Pinpoint the cell where the given text exists, returning its (x, y) midpoint coordinate. 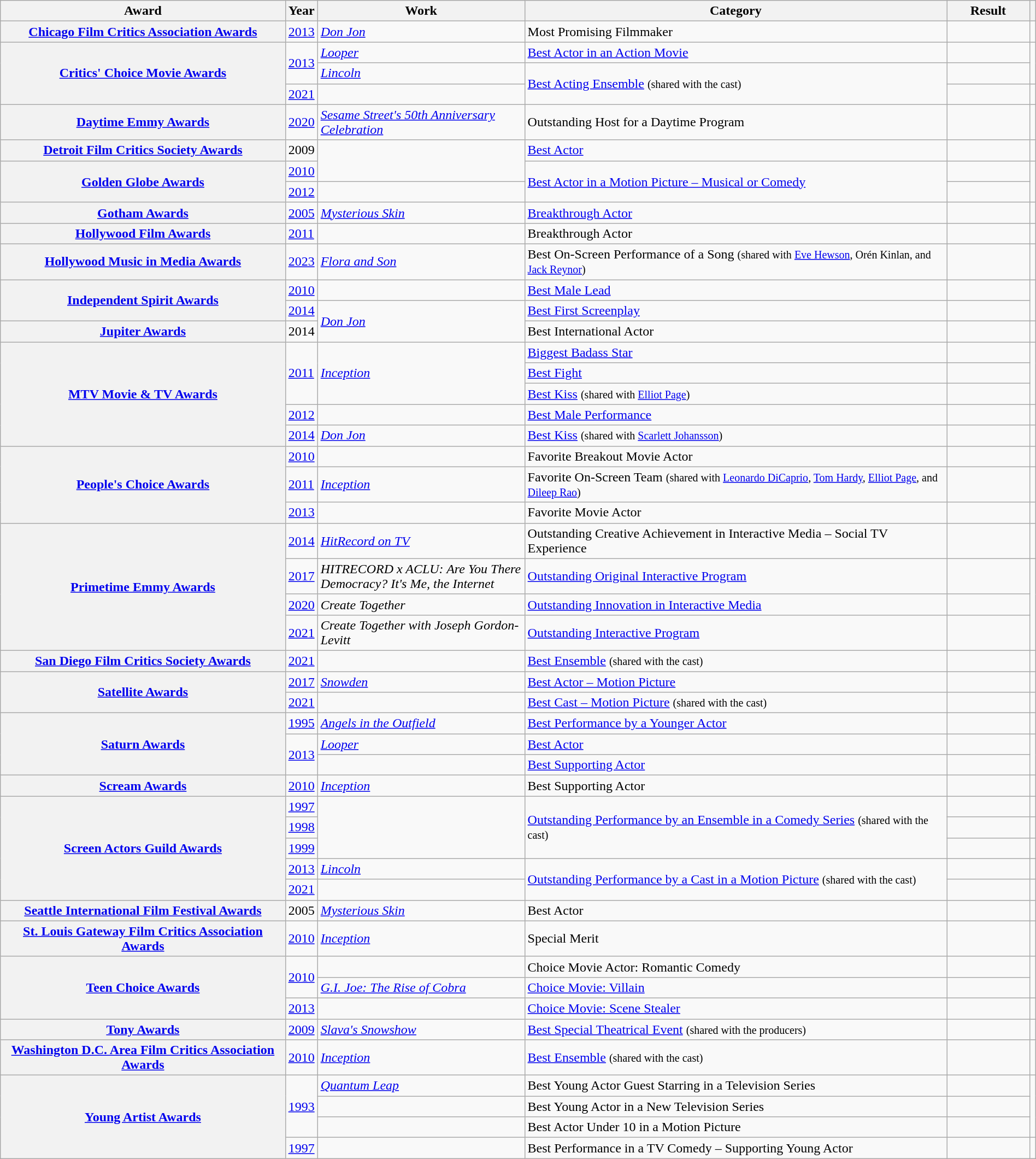
Slava's Snowshow (421, 1029)
Best Cast – Motion Picture (shared with the cast) (735, 703)
Award (143, 11)
Outstanding Performance by a Cast in a Motion Picture (shared with the cast) (735, 879)
San Diego Film Critics Society Awards (143, 661)
Category (735, 11)
MTV Movie & TV Awards (143, 394)
Hollywood Music in Media Awards (143, 261)
Favorite Movie Actor (735, 513)
Work (421, 11)
Young Artist Awards (143, 1117)
Best On-Screen Performance of a Song (shared with Eve Hewson, Orén Kinlan, and Jack Reynor) (735, 261)
St. Louis Gateway Film Critics Association Awards (143, 939)
Create Together with Joseph Gordon-Levitt (421, 633)
Outstanding Performance by an Ensemble in a Comedy Series (shared with the cast) (735, 827)
1995 (302, 723)
Biggest Badass Star (735, 352)
Primetime Emmy Awards (143, 587)
Teen Choice Awards (143, 987)
Choice Movie Actor: Romantic Comedy (735, 967)
Best Special Theatrical Event (shared with the producers) (735, 1029)
Outstanding Host for a Daytime Program (735, 122)
Scream Awards (143, 786)
Outstanding Creative Achievement in Interactive Media – Social TV Experience (735, 541)
Angels in the Outfield (421, 723)
Best Actor in an Action Movie (735, 52)
Critics' Choice Movie Awards (143, 73)
2023 (302, 261)
1993 (302, 1107)
Best Young Actor in a New Television Series (735, 1107)
Washington D.C. Area Film Critics Association Awards (143, 1058)
Best Actor – Motion Picture (735, 681)
Most Promising Filmmaker (735, 32)
Flora and Son (421, 261)
Result (988, 11)
Independent Spirit Awards (143, 301)
Daytime Emmy Awards (143, 122)
Favorite Breakout Movie Actor (735, 456)
Tony Awards (143, 1029)
Best Young Actor Guest Starring in a Television Series (735, 1086)
HITRECORD x ACLU: Are You There Democracy? It's Me, the Internet (421, 576)
Create Together (421, 604)
Gotham Awards (143, 213)
People's Choice Awards (143, 484)
Seattle International Film Festival Awards (143, 910)
Detroit Film Critics Society Awards (143, 150)
Year (302, 11)
Favorite On-Screen Team (shared with Leonardo DiCaprio, Tom Hardy, Elliot Page, and Dileep Rao) (735, 484)
Saturn Awards (143, 744)
Quantum Leap (421, 1086)
Special Merit (735, 939)
Golden Globe Awards (143, 181)
Chicago Film Critics Association Awards (143, 32)
G.I. Joe: The Rise of Cobra (421, 987)
Outstanding Interactive Program (735, 633)
Best International Actor (735, 332)
Outstanding Innovation in Interactive Media (735, 604)
HitRecord on TV (421, 541)
Satellite Awards (143, 692)
1998 (302, 827)
Best Actor in a Motion Picture – Musical or Comedy (735, 181)
Choice Movie: Villain (735, 987)
Best First Screenplay (735, 311)
Best Fight (735, 373)
Best Kiss (shared with Scarlett Johansson) (735, 436)
Best Male Lead (735, 290)
Best Actor Under 10 in a Motion Picture (735, 1127)
Best Male Performance (735, 415)
Screen Actors Guild Awards (143, 848)
Best Acting Ensemble (shared with the cast) (735, 84)
Hollywood Film Awards (143, 233)
Sesame Street's 50th Anniversary Celebration (421, 122)
Snowden (421, 681)
Outstanding Original Interactive Program (735, 576)
Best Kiss (shared with Elliot Page) (735, 394)
Best Performance in a TV Comedy – Supporting Young Actor (735, 1148)
1999 (302, 848)
Jupiter Awards (143, 332)
Choice Movie: Scene Stealer (735, 1008)
Best Performance by a Younger Actor (735, 723)
